Output the [X, Y] coordinate of the center of the cell containing the given text.  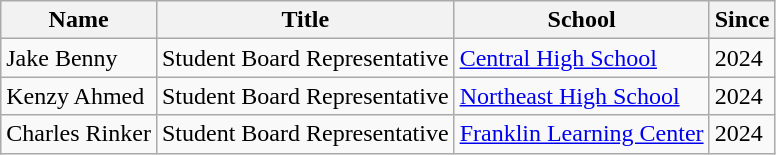
Name [79, 20]
Franklin Learning Center [582, 134]
Central High School [582, 58]
Title [305, 20]
Charles Rinker [79, 134]
Jake Benny [79, 58]
School [582, 20]
Kenzy Ahmed [79, 96]
Northeast High School [582, 96]
Since [742, 20]
